Find where the given text appears and provide that cell's center as [X, Y] coordinate. 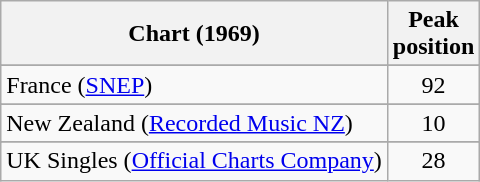
UK Singles (Official Charts Company) [194, 161]
France (SNEP) [194, 85]
Peakposition [433, 34]
28 [433, 161]
92 [433, 85]
Chart (1969) [194, 34]
New Zealand (Recorded Music NZ) [194, 123]
10 [433, 123]
